For the text-containing cell, return its midpoint in (x, y) coordinate format. 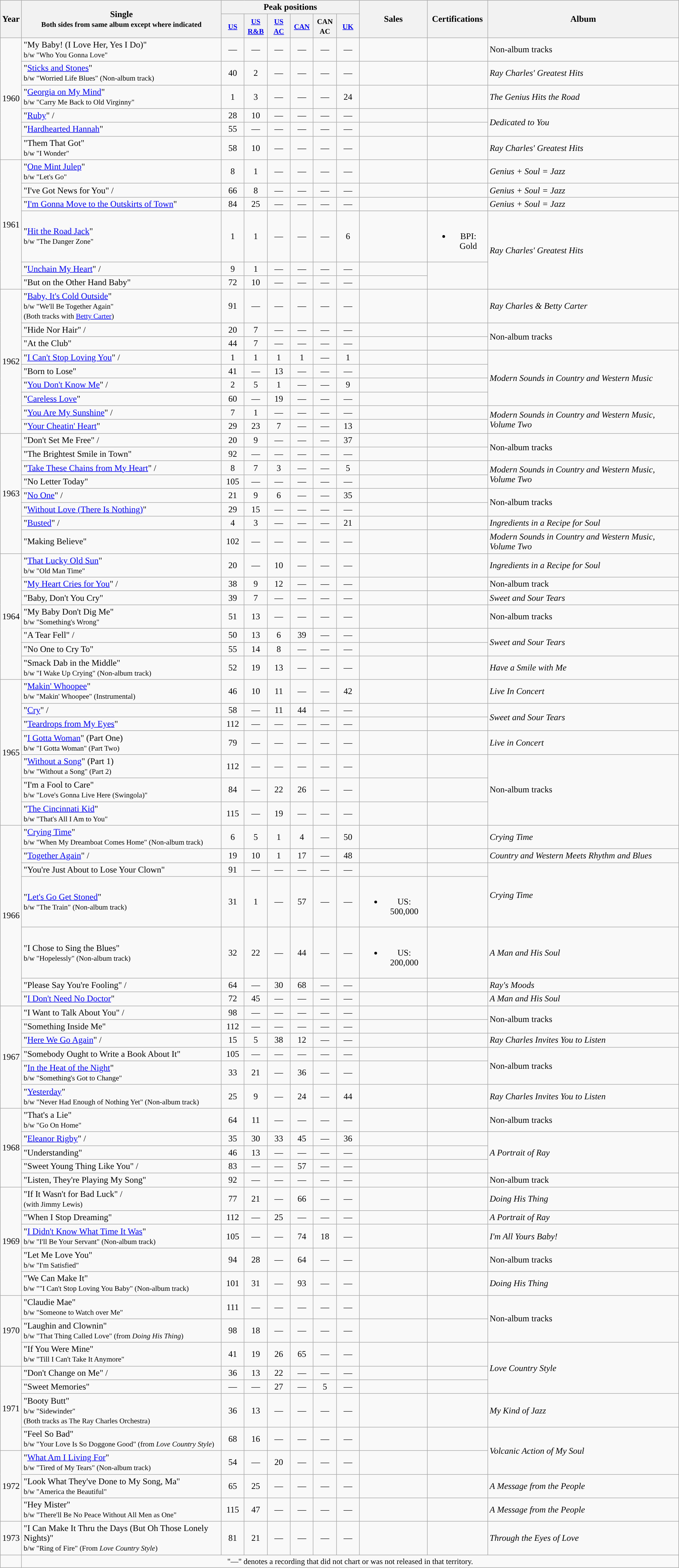
1960 (11, 99)
"My Baby! (I Love Her, Yes I Do)"b/w "Who You Gonna Love" (122, 49)
Ray Charles & Betty Carter (583, 306)
48 (348, 856)
"Don't Set Me Free" / (122, 440)
"—" denotes a recording that did not chart or was not released in that territory. (350, 1561)
"Don't Change on Me" / (122, 1373)
"Hide Nor Hair" / (122, 330)
1963 (11, 493)
I'm All Yours Baby! (583, 1236)
1973 (11, 1538)
74 (302, 1236)
"Born to Lose" (122, 371)
"No One" / (122, 495)
"Together Again" / (122, 856)
"The Cincinnati Kid"b/w "That's All I Am to You" (122, 813)
"Sweet Young Thing Like You" / (122, 1166)
US (233, 26)
111 (233, 1307)
"Laughin and Clownin"b/w "That Thing Called Love" (from Doing His Thing) (122, 1331)
"Without a Song" (Part 1)b/w "Without a Song" (Part 2) (122, 766)
60 (233, 399)
1964 (11, 617)
"Unchain My Heart" / (122, 269)
"Feel So Bad"b/w "Your Love Is So Doggone Good" (from Love Country Style) (122, 1439)
77 (233, 1199)
"I'm Gonna Move to the Outskirts of Town" (122, 204)
"Careless Love" (122, 399)
"Hit the Road Jack"b/w "The Danger Zone" (122, 236)
Live in Concert (583, 742)
94 (233, 1260)
"Claudie Mae"b/w "Someone to Watch over Me" (122, 1307)
"Eleanor Rigby" / (122, 1138)
"My Heart Cries for You" / (122, 584)
CAN AC (325, 26)
"That's a Lie"b/w "Go On Home" (122, 1120)
Country and Western Meets Rhythm and Blues (583, 856)
"If It Wasn't for Bad Luck" / (with Jimmy Lewis) (122, 1199)
Dedicated to You (583, 122)
"Yesterday"b/w "Never Had Enough of Nothing Yet" (Non-album track) (122, 1096)
79 (233, 742)
14 (256, 649)
"Making Believe" (122, 542)
"Without Love (There Is Nothing)" (122, 509)
"A Tear Fell" / (122, 635)
"I Don't Need No Doctor" (122, 999)
16 (256, 1439)
Ray's Moods (583, 985)
"Baby, Don't You Cry" (122, 598)
"Hardhearted Hannah" (122, 129)
1969 (11, 1241)
"Crying Time"b/w "When My Dreamboat Comes Home" (Non-album track) (122, 837)
SingleBoth sides from same album except where indicated (122, 19)
"Georgia on My Mind"b/w "Carry Me Back to Old Virginny" (122, 97)
1971 (11, 1408)
Sales (393, 19)
"Sticks and Stones"b/w "Worried Life Blues" (Non-album track) (122, 73)
"Teardrops from My Eyes" (122, 724)
"Somebody Ought to Write a Book About It" (122, 1054)
"No Letter Today" (122, 481)
"What Am I Living For"b/w "Tired of My Tears" (Non-album track) (122, 1462)
Certifications (458, 19)
"I've Got News for You" / (122, 190)
"I Want to Talk About You" / (122, 1013)
"Take These Chains from My Heart" / (122, 468)
"You Don't Know Me" / (122, 385)
32 (233, 953)
"In the Heat of the Night"b/w "Something's Got to Change" (122, 1072)
US: 200,000 (393, 953)
CAN (302, 26)
"We Can Make It"b/w ""I Can't Stop Loving You Baby" (Non-album track) (122, 1284)
Live In Concert (583, 691)
"Smack Dab in the Middle"b/w "I Wake Up Crying" (Non-album track) (122, 668)
"Your Cheatin' Heart" (122, 426)
"Ruby" / (122, 115)
"Sweet Memories" (122, 1387)
"If You Were Mine"b/w "Till I Can't Take It Anymore" (122, 1354)
1967 (11, 1057)
"Let's Go Get Stoned"b/w "The Train" (Non-album track) (122, 902)
"Makin' Whoopee"b/w "Makin' Whoopee" (Instrumental) (122, 691)
1968 (11, 1147)
1961 (11, 224)
Love Country Style (583, 1368)
US R&B (256, 26)
"I Chose to Sing the Blues"b/w "Hopelessly" (Non-album track) (122, 953)
"Hey Mister"b/w "There'll Be No Peace Without All Men as One" (122, 1510)
1970 (11, 1331)
17 (302, 856)
27 (279, 1387)
"Please Say You're Fooling" / (122, 985)
102 (233, 542)
My Kind of Jazz (583, 1410)
"You Are My Sunshine" / (122, 412)
"Something Inside Me" (122, 1026)
1972 (11, 1486)
"Them That Got"b/w "I Wonder" (122, 148)
"Let Me Love You"b/w "I'm Satisfied" (122, 1260)
Modern Sounds in Country and Western Music (583, 378)
1962 (11, 361)
"I Can Make It Thru the Days (But Oh Those Lonely Nights)"b/w "Ring of Fire" (From Love Country Style) (122, 1538)
Through the Eyes of Love (583, 1538)
Album (583, 19)
37 (348, 440)
47 (256, 1510)
1965 (11, 752)
"That Lucky Old Sun"b/w "Old Man Time" (122, 565)
"Baby, It's Cold Outside"b/w "We'll Be Together Again"(Both tracks with Betty Carter) (122, 306)
US AC (279, 26)
"Cry" / (122, 710)
Year (11, 19)
23 (256, 426)
Peak positions (290, 7)
BPI: Gold (458, 236)
"I Didn't Know What Time It Was"b/w "I'll Be Your Servant" (Non-album track) (122, 1236)
"Booty Butt"b/w "Sidewinder" (Both tracks as The Ray Charles Orchestra) (122, 1410)
"I Gotta Woman" (Part One)b/w "I Gotta Woman" (Part Two) (122, 742)
51 (233, 617)
"One Mint Julep"b/w "Let's Go" (122, 171)
"Understanding" (122, 1153)
"Listen, They're Playing My Song" (122, 1180)
"At the Club" (122, 344)
"You're Just About to Lose Your Clown" (122, 870)
The Genius Hits the Road (583, 97)
"My Baby Don't Dig Me"b/w "Something's Wrong" (122, 617)
"I'm a Fool to Care"b/w "Love's Gonna Live Here (Swingola)" (122, 789)
"The Brightest Smile in Town" (122, 454)
81 (233, 1538)
UK (348, 26)
1966 (11, 916)
"No One to Cry To" (122, 649)
"When I Stop Dreaming" (122, 1218)
Have a Smile with Me (583, 668)
40 (233, 73)
42 (348, 691)
101 (233, 1284)
54 (233, 1462)
"But on the Other Hand Baby" (122, 283)
Volcanic Action of My Soul (583, 1450)
"Here We Go Again" / (122, 1040)
"I Can't Stop Loving You" / (122, 357)
93 (302, 1284)
"Look What They've Done to My Song, Ma"b/w "America the Beautiful" (122, 1486)
83 (233, 1166)
52 (233, 668)
"Busted" / (122, 523)
US: 500,000 (393, 902)
